Locate the cell with the specified text and output its (X, Y) center coordinate. 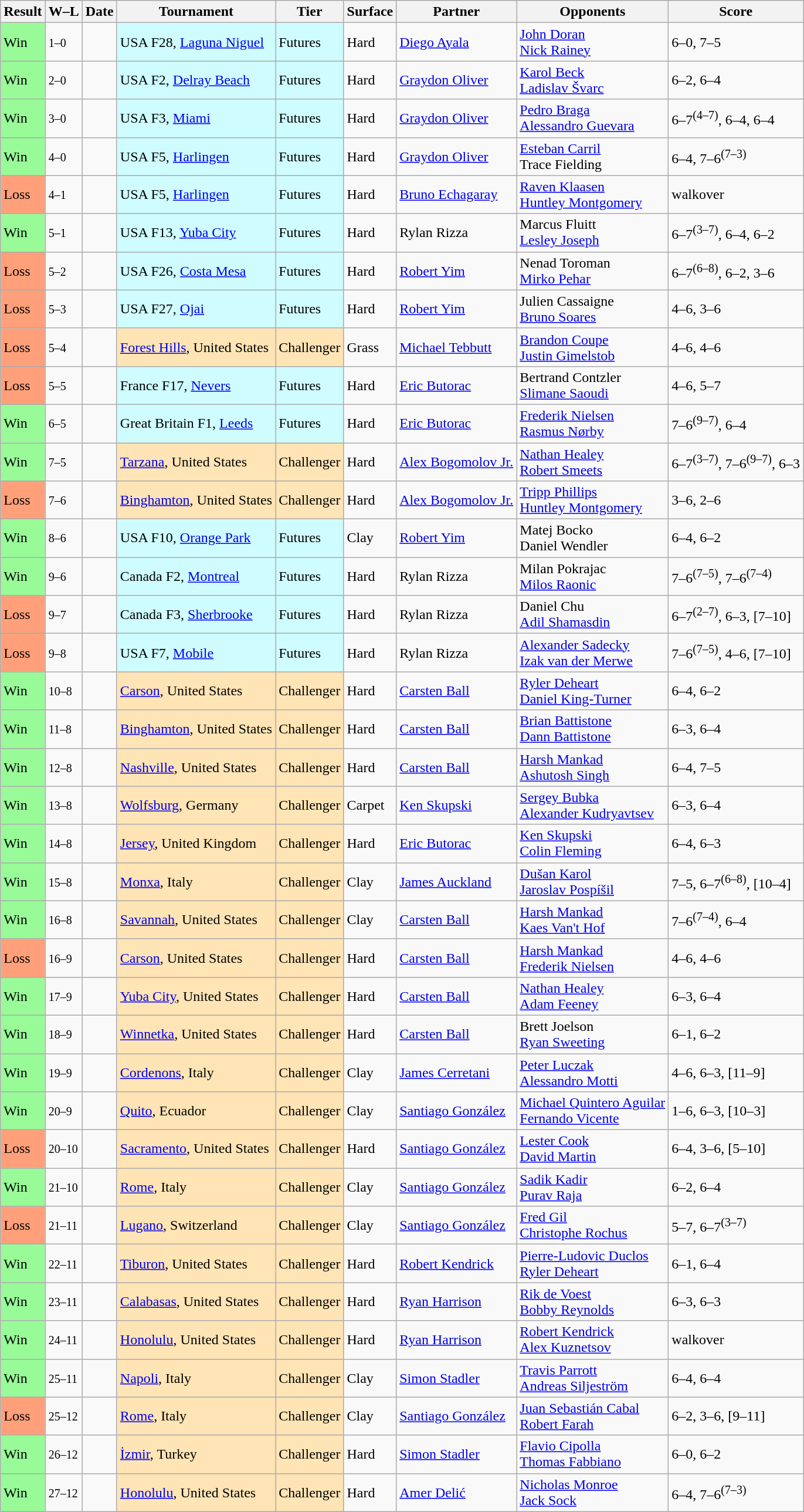
Nathan Healey Robert Smeets (592, 461)
Fred Gil Christophe Rochus (592, 1225)
Esteban Carril Trace Fielding (592, 156)
6–0, 6–2 (736, 1454)
13–8 (63, 805)
5–7, 6–7(3–7) (736, 1225)
Lester Cook David Martin (592, 1149)
Surface (370, 12)
6–7(4–7), 6–4, 6–4 (736, 119)
21–11 (63, 1225)
6–2, 3–6, [9–11] (736, 1416)
Flavio Cipolla Thomas Fabbiano (592, 1454)
Quito, Ecuador (196, 1111)
23–11 (63, 1301)
Nenad Toroman Mirko Pehar (592, 271)
Monxa, Italy (196, 881)
USA F13, Yuba City (196, 232)
Michael Tebbutt (456, 347)
Winnetka, United States (196, 1034)
Robert Kendrick (456, 1264)
6–4, 7–5 (736, 767)
24–11 (63, 1340)
Tarzana, United States (196, 461)
1–0 (63, 42)
USA F26, Costa Mesa (196, 271)
Michael Quintero Aguilar Fernando Vicente (592, 1111)
Juan Sebastián Cabal Robert Farah (592, 1416)
14–8 (63, 844)
Result (23, 12)
Harsh Mankad Frederik Nielsen (592, 958)
Nathan Healey Adam Feeney (592, 996)
Ken Skupski (456, 805)
6–4, 3–6, [5–10] (736, 1149)
5–1 (63, 232)
Tiburon, United States (196, 1264)
18–9 (63, 1034)
Rik de Voest Bobby Reynolds (592, 1301)
James Cerretani (456, 1073)
Travis Parrott Andreas Siljeström (592, 1378)
4–6, 3–6 (736, 309)
3–0 (63, 119)
Yuba City, United States (196, 996)
12–8 (63, 767)
Harsh Mankad Kaes Van't Hof (592, 920)
6–7(2–7), 6–3, [7–10] (736, 615)
Tier (310, 12)
Grass (370, 347)
7–5, 6–7(6–8), [10–4] (736, 881)
Peter Luczak Alessandro Motti (592, 1073)
16–9 (63, 958)
USA F27, Ojai (196, 309)
Robert Kendrick Alex Kuznetsov (592, 1340)
USA F10, Orange Park (196, 539)
6–4, 6–3 (736, 844)
4–6, 6–3, [11–9] (736, 1073)
Brett Joelson Ryan Sweeting (592, 1034)
Carpet (370, 805)
Bertrand Contzler Slimane Saoudi (592, 385)
Great Britain F1, Leeds (196, 424)
6–7(3–7), 7–6(9–7), 6–3 (736, 461)
Milan Pokrajac Milos Raonic (592, 576)
Score (736, 12)
Sadik Kadir Purav Raja (592, 1188)
20–10 (63, 1149)
Cordenons, Italy (196, 1073)
Pierre-Ludovic Duclos Ryler Deheart (592, 1264)
Bruno Echagaray (456, 195)
Matej Bocko Daniel Wendler (592, 539)
Harsh Mankad Ashutosh Singh (592, 767)
5–3 (63, 309)
Nicholas Monroe Jack Sock (592, 1493)
25–12 (63, 1416)
9–7 (63, 615)
6–4, 6–4 (736, 1378)
22–11 (63, 1264)
Diego Ayala (456, 42)
Alexander Sadecky Izak van der Merwe (592, 652)
Sergey Bubka Alexander Kudryavtsev (592, 805)
Brandon Coupe Justin Gimelstob (592, 347)
Partner (456, 12)
7–6 (63, 500)
3–6, 2–6 (736, 500)
25–11 (63, 1378)
7–5 (63, 461)
USA F28, Laguna Niguel (196, 42)
Dušan Karol Jaroslav Pospíšil (592, 881)
John Doran Nick Rainey (592, 42)
9–6 (63, 576)
Opponents (592, 12)
USA F2, Delray Beach (196, 80)
Julien Cassaigne Bruno Soares (592, 309)
16–8 (63, 920)
20–9 (63, 1111)
1–6, 6–3, [10–3] (736, 1111)
Amer Delić (456, 1493)
6–1, 6–4 (736, 1264)
11–8 (63, 729)
27–12 (63, 1493)
7–6(7–5), 7–6(7–4) (736, 576)
6–5 (63, 424)
İzmir, Turkey (196, 1454)
Savannah, United States (196, 920)
W–L (63, 12)
6–7(3–7), 6–4, 6–2 (736, 232)
4–6, 5–7 (736, 385)
Forest Hills, United States (196, 347)
Nashville, United States (196, 767)
Sacramento, United States (196, 1149)
Date (100, 12)
17–9 (63, 996)
5–2 (63, 271)
7–6(7–4), 6–4 (736, 920)
Ken Skupski Colin Fleming (592, 844)
Canada F3, Sherbrooke (196, 615)
7–6(9–7), 6–4 (736, 424)
James Auckland (456, 881)
26–12 (63, 1454)
7–6(7–5), 4–6, [7–10] (736, 652)
15–8 (63, 881)
5–5 (63, 385)
Canada F2, Montreal (196, 576)
Tripp Phillips Huntley Montgomery (592, 500)
9–8 (63, 652)
Frederik Nielsen Rasmus Nørby (592, 424)
4–0 (63, 156)
Calabasas, United States (196, 1301)
6–7(6–8), 6–2, 3–6 (736, 271)
Napoli, Italy (196, 1378)
4–1 (63, 195)
Jersey, United Kingdom (196, 844)
Lugano, Switzerland (196, 1225)
6–1, 6–2 (736, 1034)
19–9 (63, 1073)
Ryler Deheart Daniel King-Turner (592, 691)
Tournament (196, 12)
Wolfsburg, Germany (196, 805)
USA F3, Miami (196, 119)
Daniel Chu Adil Shamasdin (592, 615)
USA F7, Mobile (196, 652)
Brian Battistone Dann Battistone (592, 729)
Pedro Braga Alessandro Guevara (592, 119)
10–8 (63, 691)
6–0, 7–5 (736, 42)
France F17, Nevers (196, 385)
5–4 (63, 347)
Raven Klaasen Huntley Montgomery (592, 195)
Karol Beck Ladislav Švarc (592, 80)
6–3, 6–3 (736, 1301)
8–6 (63, 539)
Marcus Fluitt Lesley Joseph (592, 232)
21–10 (63, 1188)
2–0 (63, 80)
